Provide the [x, y] coordinate of the cell's center where the given text is located.  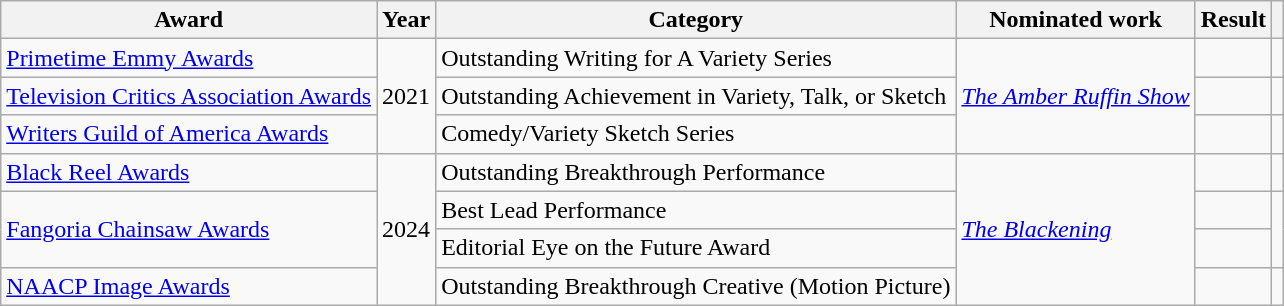
Award [189, 20]
2021 [406, 96]
Category [696, 20]
Best Lead Performance [696, 210]
Television Critics Association Awards [189, 96]
Year [406, 20]
Result [1233, 20]
Outstanding Writing for A Variety Series [696, 58]
Outstanding Achievement in Variety, Talk, or Sketch [696, 96]
Outstanding Breakthrough Performance [696, 172]
Primetime Emmy Awards [189, 58]
Nominated work [1076, 20]
The Amber Ruffin Show [1076, 96]
Comedy/Variety Sketch Series [696, 134]
Outstanding Breakthrough Creative (Motion Picture) [696, 286]
Writers Guild of America Awards [189, 134]
The Blackening [1076, 229]
NAACP Image Awards [189, 286]
Black Reel Awards [189, 172]
Editorial Eye on the Future Award [696, 248]
2024 [406, 229]
Fangoria Chainsaw Awards [189, 229]
